Pinpoint the cell where the given text exists, returning its [X, Y] midpoint coordinate. 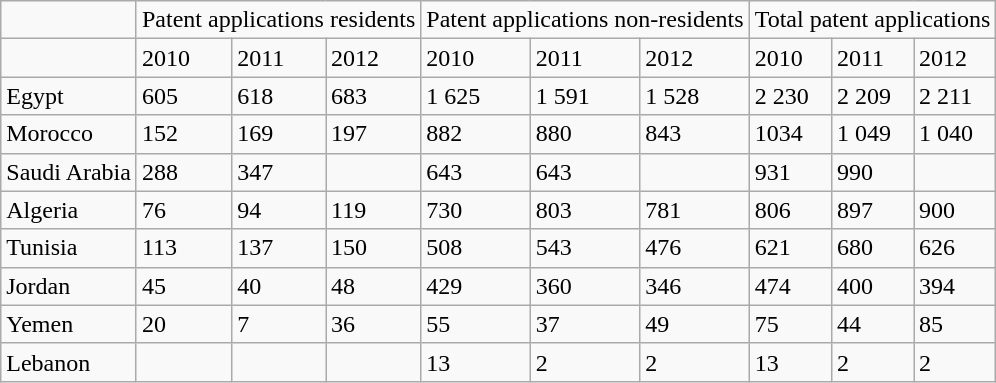
Egypt [69, 96]
44 [872, 324]
Morocco [69, 134]
843 [694, 134]
618 [279, 96]
897 [872, 210]
169 [279, 134]
346 [694, 286]
605 [184, 96]
2 209 [872, 96]
931 [790, 172]
Patent applications residents [278, 20]
1 625 [476, 96]
150 [374, 248]
197 [374, 134]
Tunisia [69, 248]
20 [184, 324]
1 049 [872, 134]
Total patent applications [872, 20]
900 [955, 210]
40 [279, 286]
474 [790, 286]
394 [955, 286]
781 [694, 210]
Saudi Arabia [69, 172]
803 [584, 210]
55 [476, 324]
Algeria [69, 210]
85 [955, 324]
683 [374, 96]
76 [184, 210]
49 [694, 324]
45 [184, 286]
75 [790, 324]
476 [694, 248]
2 230 [790, 96]
1 040 [955, 134]
806 [790, 210]
680 [872, 248]
543 [584, 248]
1 591 [584, 96]
36 [374, 324]
1034 [790, 134]
7 [279, 324]
626 [955, 248]
880 [584, 134]
508 [476, 248]
1 528 [694, 96]
Yemen [69, 324]
347 [279, 172]
94 [279, 210]
882 [476, 134]
730 [476, 210]
152 [184, 134]
119 [374, 210]
400 [872, 286]
Jordan [69, 286]
990 [872, 172]
429 [476, 286]
621 [790, 248]
Patent applications non-residents [585, 20]
137 [279, 248]
37 [584, 324]
113 [184, 248]
48 [374, 286]
288 [184, 172]
2 211 [955, 96]
360 [584, 286]
Lebanon [69, 362]
